From the cell containing the given text, extract its center point as [x, y] coordinate. 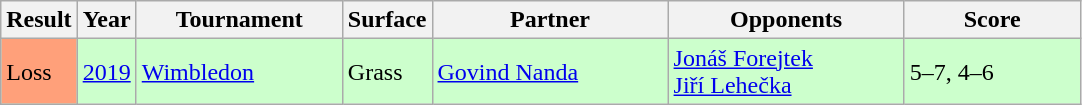
Year [106, 20]
Grass [387, 72]
Score [992, 20]
Govind Nanda [550, 72]
5–7, 4–6 [992, 72]
2019 [106, 72]
Wimbledon [239, 72]
Loss [39, 72]
Tournament [239, 20]
Surface [387, 20]
Jonáš Forejtek Jiří Lehečka [786, 72]
Opponents [786, 20]
Partner [550, 20]
Result [39, 20]
